From the cell containing the given text, extract its center point as (X, Y) coordinate. 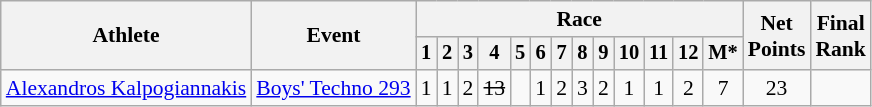
13 (494, 88)
Event (333, 36)
9 (604, 54)
NetPoints (777, 36)
12 (688, 54)
Athlete (126, 36)
10 (629, 54)
Race (580, 19)
8 (582, 54)
6 (540, 54)
Final Rank (840, 36)
5 (520, 54)
Alexandros Kalpogiannakis (126, 88)
23 (777, 88)
4 (494, 54)
11 (658, 54)
Boys' Techno 293 (333, 88)
M* (722, 54)
